Search for the cell housing the specified text and yield its [x, y] center coordinate. 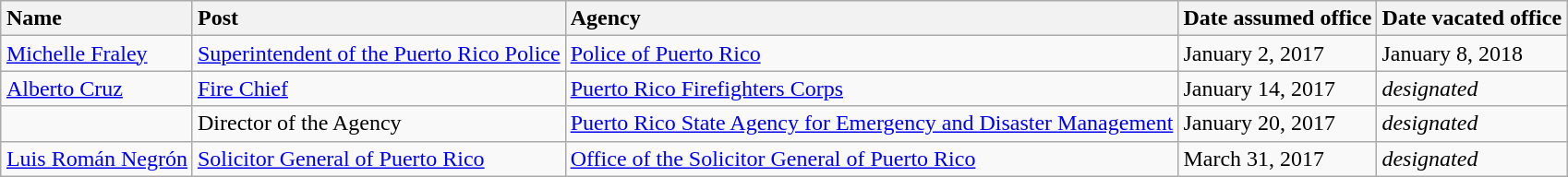
January 2, 2017 [1278, 53]
March 31, 2017 [1278, 159]
Puerto Rico Firefighters Corps [872, 88]
January 14, 2017 [1278, 88]
Date assumed office [1278, 18]
Date vacated office [1472, 18]
Fire Chief [379, 88]
Michelle Fraley [96, 53]
January 20, 2017 [1278, 124]
Solicitor General of Puerto Rico [379, 159]
Puerto Rico State Agency for Emergency and Disaster Management [872, 124]
Luis Román Negrón [96, 159]
Superintendent of the Puerto Rico Police [379, 53]
Alberto Cruz [96, 88]
Name [96, 18]
Police of Puerto Rico [872, 53]
Post [379, 18]
Director of the Agency [379, 124]
Office of the Solicitor General of Puerto Rico [872, 159]
Agency [872, 18]
January 8, 2018 [1472, 53]
